Pinpoint the cell where the given text exists, returning its [x, y] midpoint coordinate. 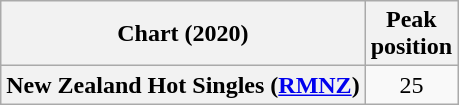
25 [411, 85]
Peakposition [411, 34]
New Zealand Hot Singles (RMNZ) [183, 85]
Chart (2020) [183, 34]
